Determine the [X, Y] coordinate at the center of the cell enclosing the given text.  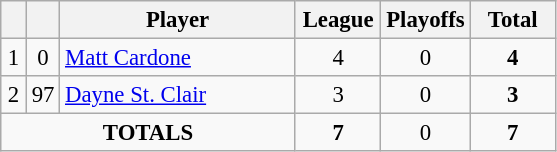
League [338, 20]
TOTALS [148, 133]
2 [14, 95]
Total [513, 20]
Matt Cardone [178, 58]
97 [42, 95]
Player [178, 20]
1 [14, 58]
Dayne St. Clair [178, 95]
Playoffs [426, 20]
